Detect which cell encompasses the target text, then output its [x, y] center coordinate. 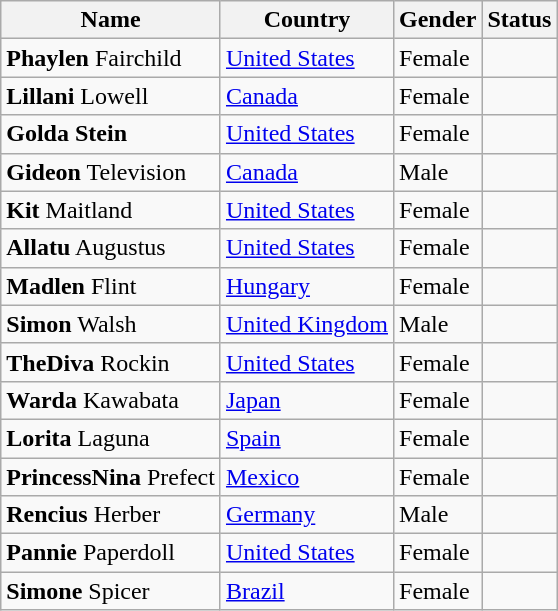
Simone Spicer [111, 591]
PrincessNina Prefect [111, 477]
Spain [306, 438]
Lillani Lowell [111, 96]
Name [111, 20]
Hungary [306, 286]
Rencius Herber [111, 515]
Status [520, 20]
Mexico [306, 477]
Madlen Flint [111, 286]
Warda Kawabata [111, 400]
United Kingdom [306, 324]
Brazil [306, 591]
Allatu Augustus [111, 248]
TheDiva Rockin [111, 362]
Simon Walsh [111, 324]
Country [306, 20]
Kit Maitland [111, 210]
Japan [306, 400]
Pannie Paperdoll [111, 553]
Phaylen Fairchild [111, 58]
Germany [306, 515]
Lorita Laguna [111, 438]
Golda Stein [111, 134]
Gideon Television [111, 172]
Gender [438, 20]
